From the cell containing the given text, extract its center point as [x, y] coordinate. 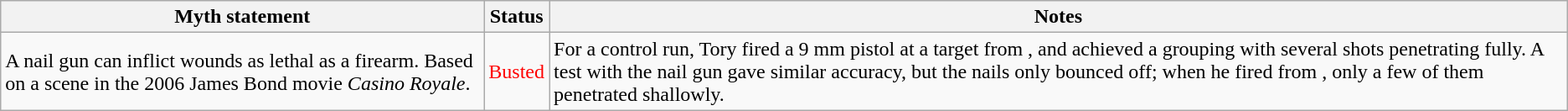
A nail gun can inflict wounds as lethal as a firearm. Based on a scene in the 2006 James Bond movie Casino Royale. [243, 71]
Myth statement [243, 17]
Status [517, 17]
Busted [517, 71]
Notes [1059, 17]
